From the cell containing the given text, extract its center point as (x, y) coordinate. 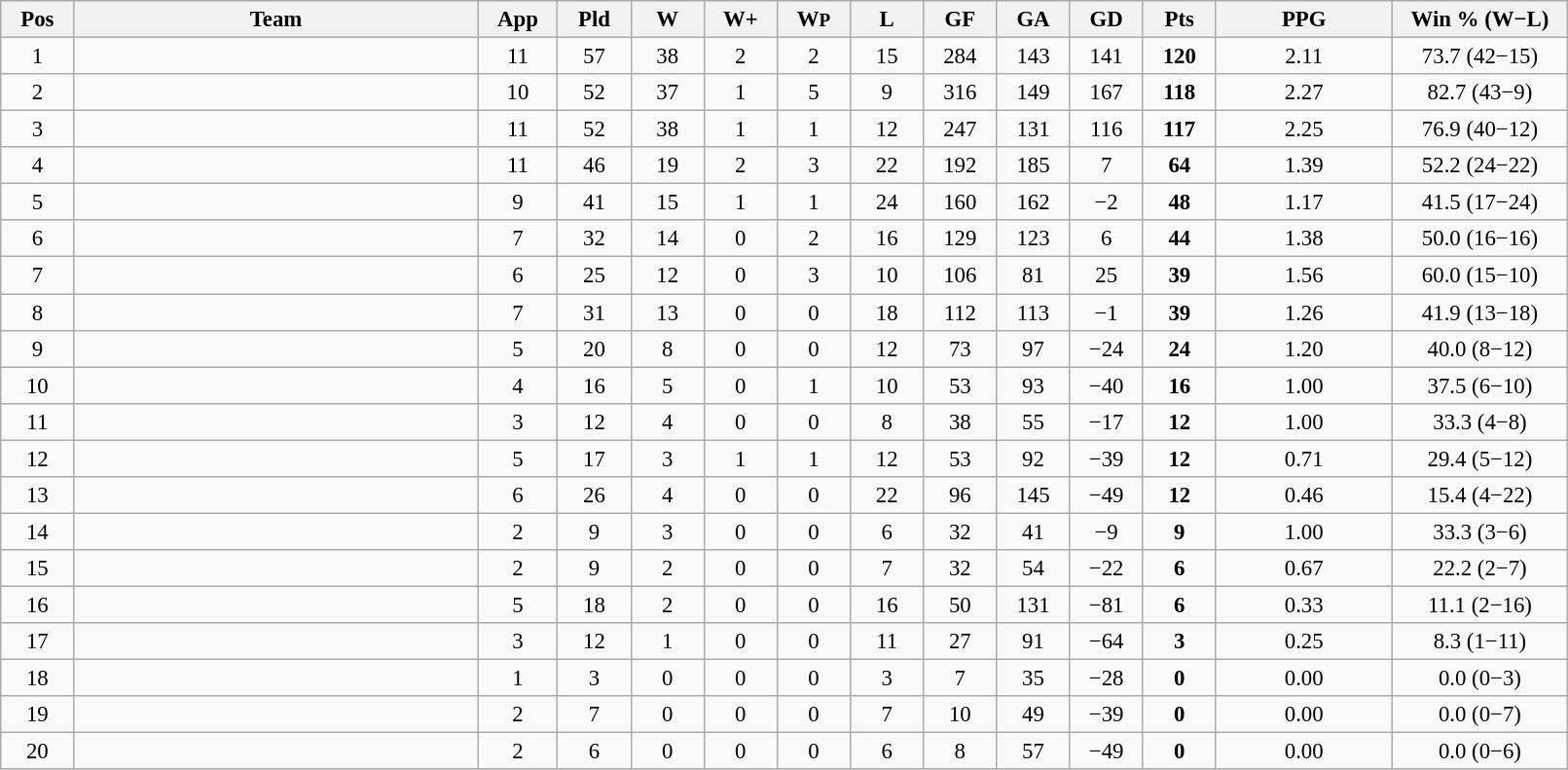
118 (1180, 92)
Pos (37, 19)
22.2 (2−7) (1479, 568)
149 (1034, 92)
−17 (1106, 422)
0.71 (1304, 458)
33.3 (3−6) (1479, 532)
−81 (1106, 605)
1.20 (1304, 348)
116 (1106, 129)
−9 (1106, 532)
167 (1106, 92)
113 (1034, 312)
2.27 (1304, 92)
52.2 (24−22) (1479, 165)
11.1 (2−16) (1479, 605)
−1 (1106, 312)
W (668, 19)
48 (1180, 202)
−24 (1106, 348)
50 (960, 605)
93 (1034, 385)
0.0 (0−3) (1479, 678)
W+ (740, 19)
73 (960, 348)
316 (960, 92)
8.3 (1−11) (1479, 642)
123 (1034, 238)
0.67 (1304, 568)
76.9 (40−12) (1479, 129)
1.39 (1304, 165)
284 (960, 56)
GA (1034, 19)
Pts (1180, 19)
−2 (1106, 202)
−22 (1106, 568)
App (518, 19)
185 (1034, 165)
31 (594, 312)
73.7 (42−15) (1479, 56)
112 (960, 312)
27 (960, 642)
1.56 (1304, 275)
0.46 (1304, 495)
L (888, 19)
55 (1034, 422)
41.5 (17−24) (1479, 202)
91 (1034, 642)
−28 (1106, 678)
29.4 (5−12) (1479, 458)
44 (1180, 238)
92 (1034, 458)
Pld (594, 19)
33.3 (4−8) (1479, 422)
2.11 (1304, 56)
141 (1106, 56)
129 (960, 238)
54 (1034, 568)
40.0 (8−12) (1479, 348)
81 (1034, 275)
0.33 (1304, 605)
1.17 (1304, 202)
0.25 (1304, 642)
145 (1034, 495)
15.4 (4−22) (1479, 495)
50.0 (16−16) (1479, 238)
1.26 (1304, 312)
PPG (1304, 19)
247 (960, 129)
64 (1180, 165)
49 (1034, 715)
160 (960, 202)
192 (960, 165)
97 (1034, 348)
143 (1034, 56)
106 (960, 275)
117 (1180, 129)
37 (668, 92)
Team (276, 19)
26 (594, 495)
1.38 (1304, 238)
GD (1106, 19)
0.0 (0−7) (1479, 715)
−40 (1106, 385)
60.0 (15−10) (1479, 275)
WP (814, 19)
162 (1034, 202)
96 (960, 495)
120 (1180, 56)
35 (1034, 678)
0.0 (0−6) (1479, 752)
37.5 (6−10) (1479, 385)
Win % (W−L) (1479, 19)
2.25 (1304, 129)
GF (960, 19)
46 (594, 165)
−64 (1106, 642)
82.7 (43−9) (1479, 92)
41.9 (13−18) (1479, 312)
